Provide the [X, Y] coordinate of the cell's center where the given text is located.  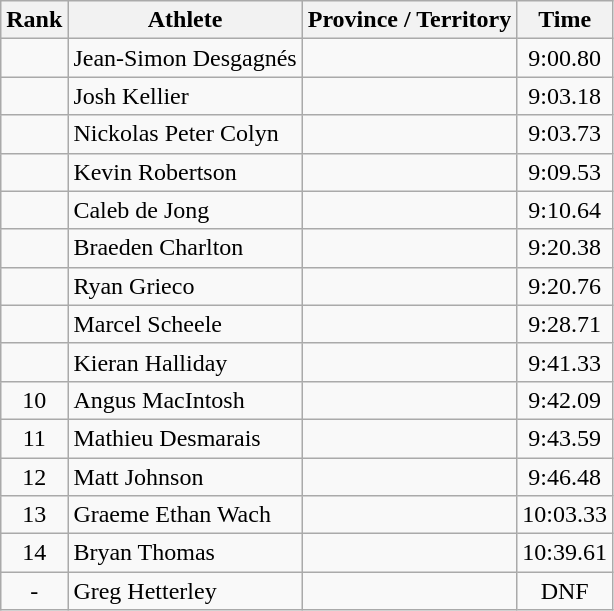
9:42.09 [565, 400]
9:03.73 [565, 134]
Ryan Grieco [185, 286]
Braeden Charlton [185, 248]
9:20.76 [565, 286]
9:03.18 [565, 96]
9:28.71 [565, 324]
Kevin Robertson [185, 172]
Josh Kellier [185, 96]
9:46.48 [565, 477]
Kieran Halliday [185, 362]
12 [34, 477]
DNF [565, 591]
Rank [34, 20]
9:41.33 [565, 362]
Greg Hetterley [185, 591]
10:39.61 [565, 553]
9:00.80 [565, 58]
13 [34, 515]
9:09.53 [565, 172]
11 [34, 438]
Time [565, 20]
Nickolas Peter Colyn [185, 134]
Athlete [185, 20]
Bryan Thomas [185, 553]
Graeme Ethan Wach [185, 515]
14 [34, 553]
Mathieu Desmarais [185, 438]
10:03.33 [565, 515]
9:10.64 [565, 210]
Matt Johnson [185, 477]
Province / Territory [410, 20]
9:43.59 [565, 438]
Jean-Simon Desgagnés [185, 58]
- [34, 591]
10 [34, 400]
Caleb de Jong [185, 210]
9:20.38 [565, 248]
Marcel Scheele [185, 324]
Angus MacIntosh [185, 400]
